Identify which cell holds the provided text, then report its (X, Y) central coordinate. 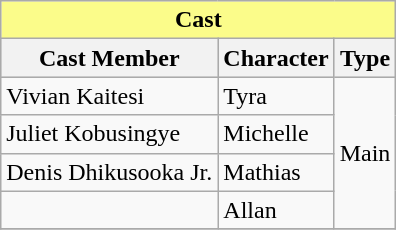
Cast Member (110, 58)
Tyra (276, 96)
Vivian Kaitesi (110, 96)
Allan (276, 210)
Cast (198, 20)
Juliet Kobusingye (110, 134)
Michelle (276, 134)
Denis Dhikusooka Jr. (110, 172)
Type (365, 58)
Main (365, 153)
Character (276, 58)
Mathias (276, 172)
